Pinpoint the cell where the given text exists, returning its (x, y) midpoint coordinate. 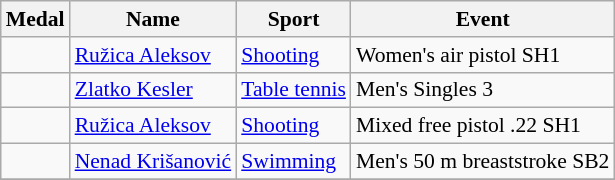
Zlatko Kesler (154, 90)
Mixed free pistol .22 SH1 (482, 126)
Men's 50 m breaststroke SB2 (482, 162)
Event (482, 19)
Nenad Krišanović (154, 162)
Women's air pistol SH1 (482, 55)
Men's Singles 3 (482, 90)
Name (154, 19)
Table tennis (294, 90)
Swimming (294, 162)
Medal (36, 19)
Sport (294, 19)
